Return the (x, y) coordinate for the center point of the cell that contains the specified text.  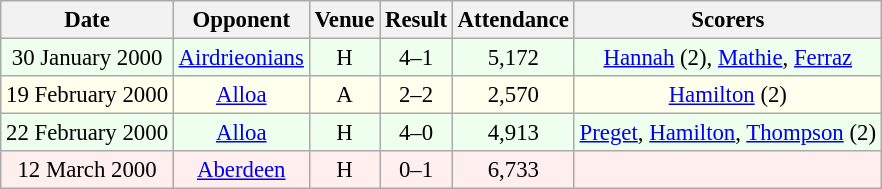
Scorers (728, 20)
4–1 (416, 58)
Venue (344, 20)
Preget, Hamilton, Thompson (2) (728, 133)
Hamilton (2) (728, 95)
Airdrieonians (241, 58)
30 January 2000 (88, 58)
2–2 (416, 95)
Hannah (2), Mathie, Ferraz (728, 58)
Aberdeen (241, 170)
A (344, 95)
22 February 2000 (88, 133)
Date (88, 20)
0–1 (416, 170)
Attendance (513, 20)
Opponent (241, 20)
Result (416, 20)
4–0 (416, 133)
6,733 (513, 170)
4,913 (513, 133)
19 February 2000 (88, 95)
5,172 (513, 58)
12 March 2000 (88, 170)
2,570 (513, 95)
